Provide the [x, y] coordinate of the cell's center where the given text is located.  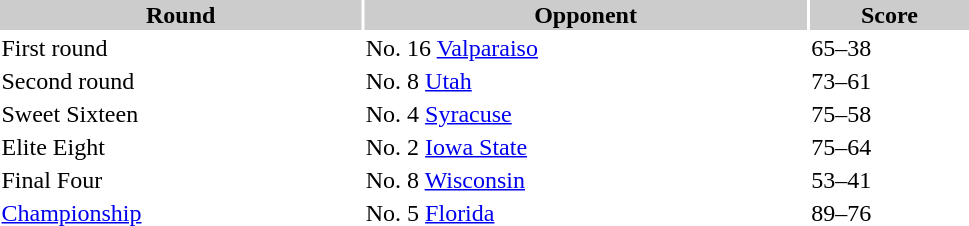
Second round [180, 81]
No. 2 Iowa State [586, 147]
53–41 [890, 180]
65–38 [890, 48]
Opponent [586, 15]
73–61 [890, 81]
Round [180, 15]
No. 4 Syracuse [586, 114]
No. 8 Wisconsin [586, 180]
Sweet Sixteen [180, 114]
No. 8 Utah [586, 81]
Score [890, 15]
75–58 [890, 114]
First round [180, 48]
Elite Eight [180, 147]
No. 16 Valparaiso [586, 48]
75–64 [890, 147]
Final Four [180, 180]
